Determine the [X, Y] coordinate at the center of the cell enclosing the given text.  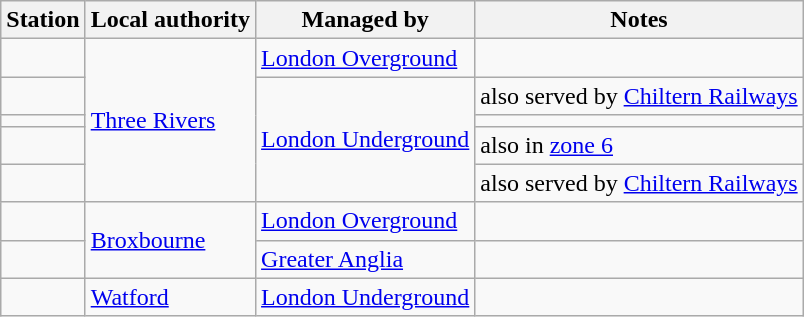
Notes [639, 20]
Station [43, 20]
Managed by [366, 20]
Greater Anglia [366, 259]
Watford [170, 297]
also in zone 6 [639, 145]
Broxbourne [170, 240]
Three Rivers [170, 120]
Local authority [170, 20]
